Pinpoint the cell where the given text exists, returning its [X, Y] midpoint coordinate. 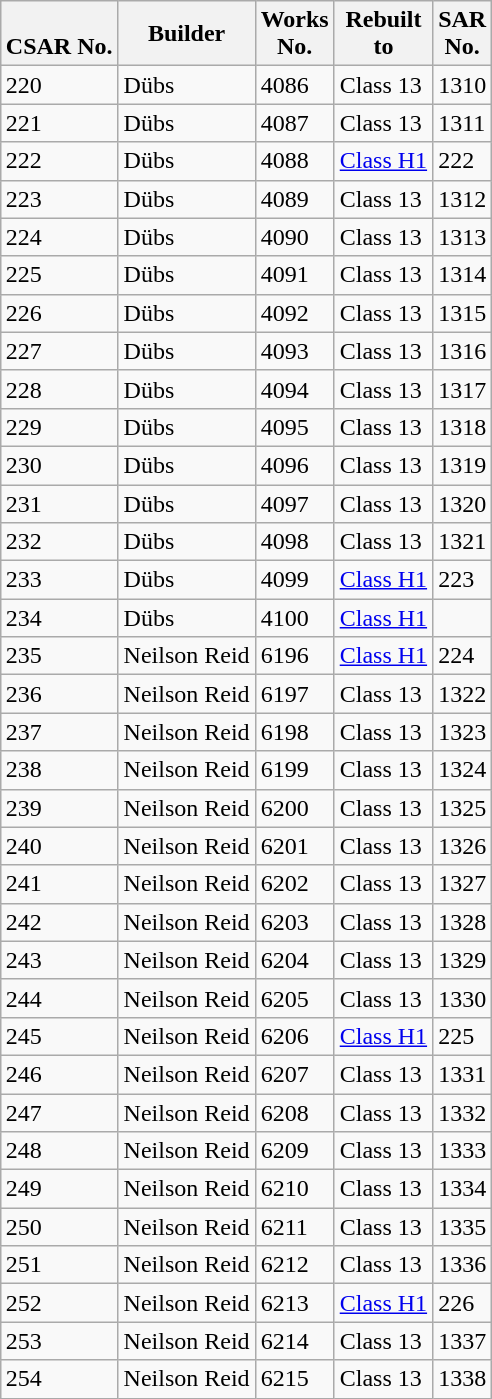
6209 [294, 1151]
250 [59, 1227]
246 [59, 1074]
1318 [462, 427]
232 [59, 542]
245 [59, 1036]
248 [59, 1151]
6198 [294, 732]
6201 [294, 846]
235 [59, 656]
1312 [462, 199]
4088 [294, 161]
228 [59, 389]
236 [59, 694]
4097 [294, 503]
1310 [462, 85]
1311 [462, 123]
CSAR No. [59, 34]
6197 [294, 694]
6214 [294, 1341]
229 [59, 427]
6206 [294, 1036]
253 [59, 1341]
6199 [294, 770]
WorksNo. [294, 34]
1313 [462, 237]
Rebuiltto [383, 34]
SARNo. [462, 34]
4096 [294, 465]
1328 [462, 922]
1326 [462, 846]
247 [59, 1113]
251 [59, 1265]
249 [59, 1189]
1325 [462, 808]
6205 [294, 998]
6210 [294, 1189]
4098 [294, 542]
1316 [462, 351]
1329 [462, 960]
1334 [462, 1189]
6196 [294, 656]
4093 [294, 351]
6203 [294, 922]
6200 [294, 808]
244 [59, 998]
1336 [462, 1265]
252 [59, 1303]
4099 [294, 580]
241 [59, 884]
1319 [462, 465]
6212 [294, 1265]
4092 [294, 313]
4091 [294, 275]
234 [59, 618]
6207 [294, 1074]
1320 [462, 503]
1321 [462, 542]
1330 [462, 998]
6215 [294, 1379]
Builder [186, 34]
1331 [462, 1074]
1323 [462, 732]
1322 [462, 694]
1315 [462, 313]
239 [59, 808]
243 [59, 960]
1337 [462, 1341]
1332 [462, 1113]
4089 [294, 199]
230 [59, 465]
221 [59, 123]
1314 [462, 275]
1317 [462, 389]
1333 [462, 1151]
220 [59, 85]
4090 [294, 237]
4100 [294, 618]
4095 [294, 427]
6202 [294, 884]
238 [59, 770]
1324 [462, 770]
231 [59, 503]
6211 [294, 1227]
4086 [294, 85]
237 [59, 732]
254 [59, 1379]
1327 [462, 884]
6204 [294, 960]
6213 [294, 1303]
4094 [294, 389]
6208 [294, 1113]
242 [59, 922]
1338 [462, 1379]
4087 [294, 123]
227 [59, 351]
240 [59, 846]
1335 [462, 1227]
233 [59, 580]
